Return the (x, y) coordinate for the center point of the cell that contains the specified text.  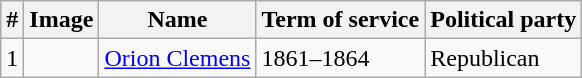
Political party (504, 20)
Name (178, 20)
Term of service (340, 20)
1861–1864 (340, 58)
Orion Clemens (178, 58)
Image (62, 20)
1 (12, 58)
# (12, 20)
Republican (504, 58)
